Capture the cell that displays the provided text and extract its (X, Y) central coordinate. 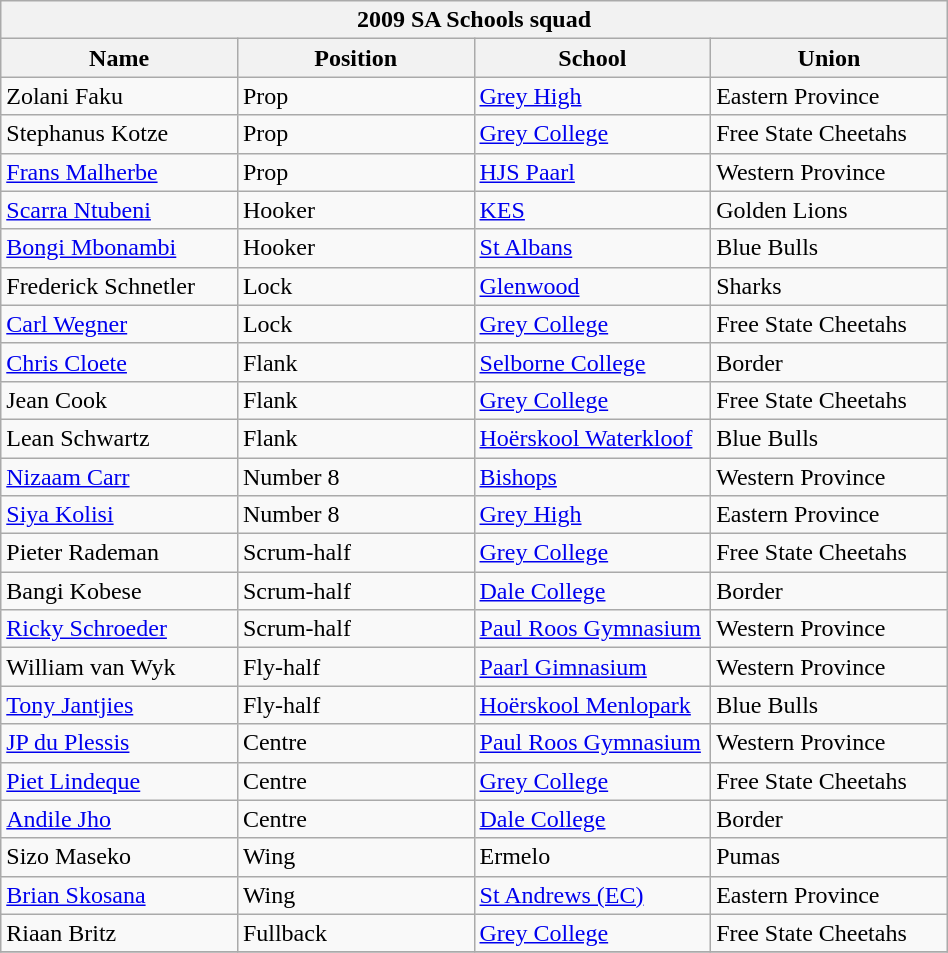
Union (830, 58)
Ricky Schroeder (120, 629)
Frans Malherbe (120, 172)
St Andrews (EC) (592, 895)
KES (592, 210)
Hoërskool Menlopark (592, 705)
Frederick Schnetler (120, 286)
Bangi Kobese (120, 591)
School (592, 58)
Golden Lions (830, 210)
Brian Skosana (120, 895)
Riaan Britz (120, 933)
Pumas (830, 857)
Pieter Rademan (120, 553)
JP du Plessis (120, 743)
Chris Cloete (120, 362)
Name (120, 58)
St Albans (592, 248)
Sharks (830, 286)
Piet Lindeque (120, 781)
Stephanus Kotze (120, 134)
Ermelo (592, 857)
Nizaam Carr (120, 477)
Scarra Ntubeni (120, 210)
Glenwood (592, 286)
Bishops (592, 477)
Siya Kolisi (120, 515)
Tony Jantjies (120, 705)
Carl Wegner (120, 324)
Zolani Faku (120, 96)
2009 SA Schools squad (474, 20)
Hoërskool Waterkloof (592, 438)
Lean Schwartz (120, 438)
Fullback (356, 933)
Bongi Mbonambi (120, 248)
Selborne College (592, 362)
William van Wyk (120, 667)
Sizo Maseko (120, 857)
HJS Paarl (592, 172)
Paarl Gimnasium (592, 667)
Andile Jho (120, 819)
Jean Cook (120, 400)
Position (356, 58)
